Search for the cell housing the specified text and yield its (X, Y) center coordinate. 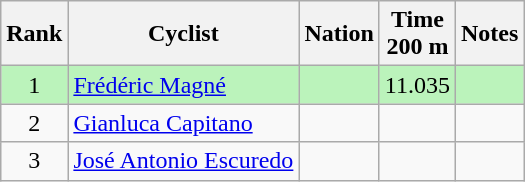
2 (34, 123)
José Antonio Escuredo (184, 161)
Cyclist (184, 34)
Nation (339, 34)
Rank (34, 34)
Gianluca Capitano (184, 123)
Notes (489, 34)
11.035 (417, 85)
1 (34, 85)
Frédéric Magné (184, 85)
3 (34, 161)
Time200 m (417, 34)
